Detect which cell encompasses the target text, then output its (X, Y) center coordinate. 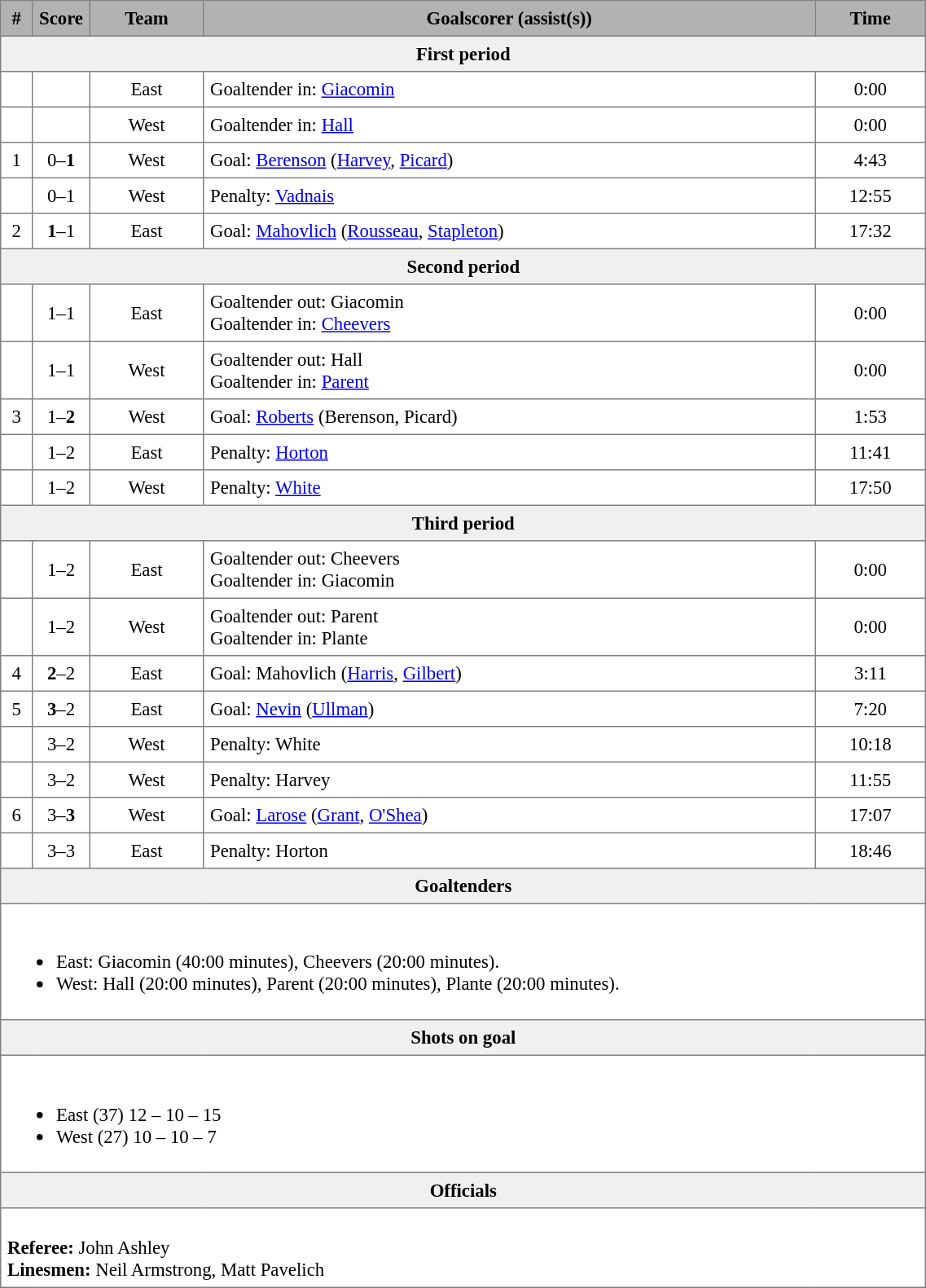
Goal: Mahovlich (Harris, Gilbert) (510, 674)
Officials (463, 1190)
Goal: Nevin (Ullman) (510, 709)
Penalty: Harvey (510, 780)
First period (463, 54)
2 (16, 231)
4:43 (871, 160)
5 (16, 709)
# (16, 19)
17:07 (871, 815)
7:20 (871, 709)
4 (16, 674)
17:50 (871, 488)
Shots on goal (463, 1038)
Goaltender out: HallGoaltender in: Parent (510, 370)
East (37) 12 – 10 – 15West (27) 10 – 10 – 7 (463, 1114)
Third period (463, 523)
Goalscorer (assist(s)) (510, 19)
Team (147, 19)
Goaltender out: CheeversGoaltender in: Giacomin (510, 569)
Goaltender in: Giacomin (510, 90)
17:32 (871, 231)
Referee: John AshleyLinesmen: Neil Armstrong, Matt Pavelich (463, 1247)
Goaltender out: Parent Goaltender in: Plante (510, 626)
Goal: Roberts (Berenson, Picard) (510, 417)
1:53 (871, 417)
3 (16, 417)
Goal: Mahovlich (Rousseau, Stapleton) (510, 231)
Goaltender in: Hall (510, 125)
Goal: Larose (Grant, O'Shea) (510, 815)
Penalty: Vadnais (510, 196)
Score (61, 19)
Time (871, 19)
10:18 (871, 745)
3:11 (871, 674)
11:55 (871, 780)
Goaltenders (463, 886)
East: Giacomin (40:00 minutes), Cheevers (20:00 minutes).West: Hall (20:00 minutes), Parent (20:00 minutes), Plante (20:00 minutes). (463, 961)
Goal: Berenson (Harvey, Picard) (510, 160)
1 (16, 160)
Goaltender out: GiacominGoaltender in: Cheevers (510, 313)
11:41 (871, 452)
2–2 (61, 674)
6 (16, 815)
12:55 (871, 196)
Second period (463, 266)
18:46 (871, 851)
